Identify which cell holds the provided text, then report its (x, y) central coordinate. 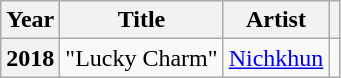
Artist (276, 20)
Nichkhun (276, 58)
Year (30, 20)
2018 (30, 58)
Title (142, 20)
"Lucky Charm" (142, 58)
